Extract the (X, Y) coordinate from the center of the cell holding the provided text.  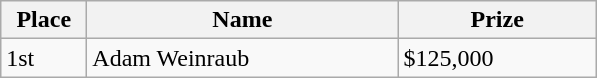
Adam Weinraub (242, 58)
$125,000 (498, 58)
1st (44, 58)
Prize (498, 20)
Place (44, 20)
Name (242, 20)
